Detect which cell encompasses the target text, then output its [X, Y] center coordinate. 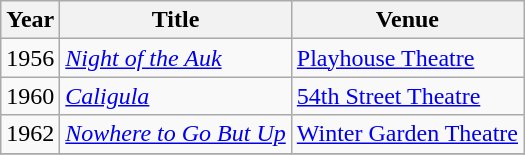
Caligula [176, 96]
1956 [30, 58]
Winter Garden Theatre [407, 134]
1962 [30, 134]
1960 [30, 96]
Venue [407, 20]
Nowhere to Go But Up [176, 134]
Night of the Auk [176, 58]
Playhouse Theatre [407, 58]
Year [30, 20]
Title [176, 20]
54th Street Theatre [407, 96]
